Return the [x, y] coordinate for the center point of the cell that contains the specified text.  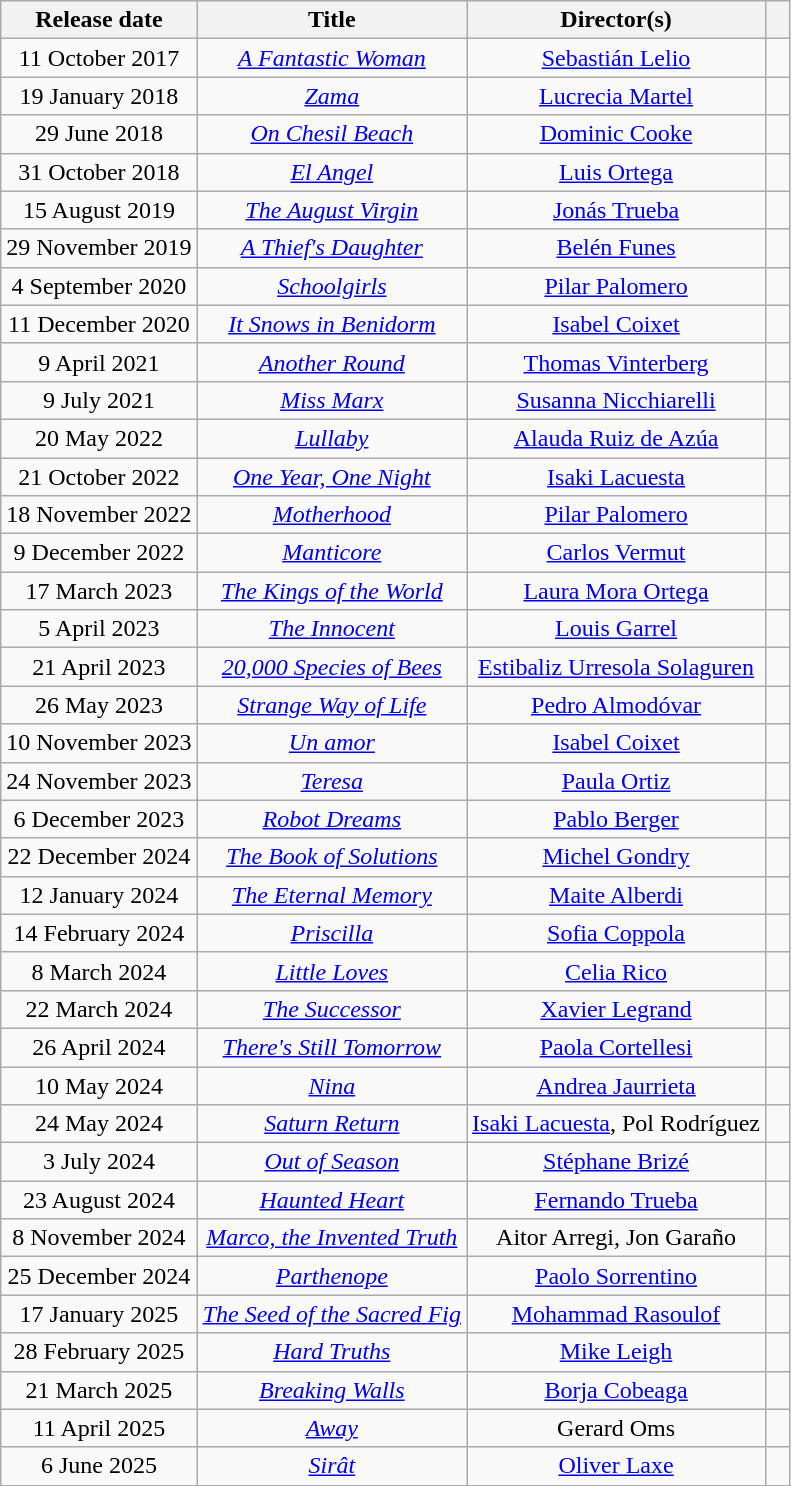
A Fantastic Woman [332, 58]
Schoolgirls [332, 286]
22 March 2024 [99, 1009]
The Innocent [332, 629]
Isaki Lacuesta, Pol Rodríguez [616, 1124]
Saturn Return [332, 1124]
Pedro Almodóvar [616, 705]
26 April 2024 [99, 1047]
Motherhood [332, 515]
25 December 2024 [99, 1276]
Laura Mora Ortega [616, 591]
Another Round [332, 362]
21 October 2022 [99, 477]
Strange Way of Life [332, 705]
Dominic Cooke [616, 134]
Director(s) [616, 20]
On Chesil Beach [332, 134]
4 September 2020 [99, 286]
29 June 2018 [99, 134]
Title [332, 20]
Release date [99, 20]
Michel Gondry [616, 857]
Sebastián Lelio [616, 58]
The Eternal Memory [332, 895]
19 January 2018 [99, 96]
The Book of Solutions [332, 857]
The August Virgin [332, 210]
A Thief's Daughter [332, 248]
14 February 2024 [99, 933]
It Snows in Benidorm [332, 324]
El Angel [332, 172]
20,000 Species of Bees [332, 667]
15 August 2019 [99, 210]
Stéphane Brizé [616, 1162]
Parthenope [332, 1276]
10 May 2024 [99, 1085]
29 November 2019 [99, 248]
Out of Season [332, 1162]
Gerard Oms [616, 1428]
Andrea Jaurrieta [616, 1085]
Un amor [332, 743]
Oliver Laxe [616, 1466]
17 January 2025 [99, 1314]
Estibaliz Urresola Solaguren [616, 667]
24 November 2023 [99, 781]
Carlos Vermut [616, 553]
11 December 2020 [99, 324]
Paolo Sorrentino [616, 1276]
Mike Leigh [616, 1352]
23 August 2024 [99, 1200]
Manticore [332, 553]
Jonás Trueba [616, 210]
Miss Marx [332, 400]
The Kings of the World [332, 591]
Celia Rico [616, 971]
12 January 2024 [99, 895]
Hard Truths [332, 1352]
Thomas Vinterberg [616, 362]
6 June 2025 [99, 1466]
Haunted Heart [332, 1200]
6 December 2023 [99, 819]
Aitor Arregi, Jon Garaño [616, 1238]
8 November 2024 [99, 1238]
Teresa [332, 781]
20 May 2022 [99, 438]
Maite Alberdi [616, 895]
26 May 2023 [99, 705]
18 November 2022 [99, 515]
Mohammad Rasoulof [616, 1314]
11 April 2025 [99, 1428]
28 February 2025 [99, 1352]
11 October 2017 [99, 58]
Sirât [332, 1466]
There's Still Tomorrow [332, 1047]
Fernando Trueba [616, 1200]
Priscilla [332, 933]
Nina [332, 1085]
One Year, One Night [332, 477]
Paola Cortellesi [616, 1047]
21 March 2025 [99, 1390]
21 April 2023 [99, 667]
Paula Ortiz [616, 781]
Lullaby [332, 438]
9 December 2022 [99, 553]
Luis Ortega [616, 172]
Lucrecia Martel [616, 96]
Robot Dreams [332, 819]
Susanna Nicchiarelli [616, 400]
10 November 2023 [99, 743]
Pablo Berger [616, 819]
Alauda Ruiz de Azúa [616, 438]
Louis Garrel [616, 629]
Sofia Coppola [616, 933]
Away [332, 1428]
Belén Funes [616, 248]
Borja Cobeaga [616, 1390]
Isaki Lacuesta [616, 477]
Marco, the Invented Truth [332, 1238]
The Seed of the Sacred Fig [332, 1314]
3 July 2024 [99, 1162]
5 April 2023 [99, 629]
Xavier Legrand [616, 1009]
Little Loves [332, 971]
8 March 2024 [99, 971]
9 April 2021 [99, 362]
17 March 2023 [99, 591]
Zama [332, 96]
Breaking Walls [332, 1390]
9 July 2021 [99, 400]
24 May 2024 [99, 1124]
22 December 2024 [99, 857]
31 October 2018 [99, 172]
The Successor [332, 1009]
